Capture the cell that displays the provided text and extract its [x, y] central coordinate. 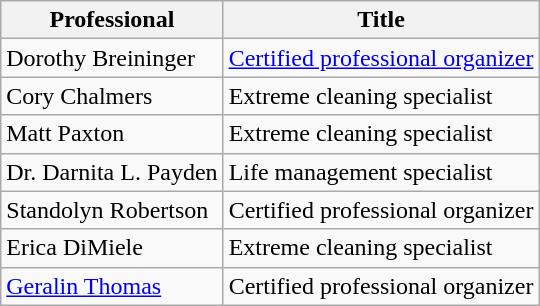
Dorothy Breininger [112, 58]
Matt Paxton [112, 134]
Standolyn Robertson [112, 210]
Life management specialist [381, 172]
Dr. Darnita L. Payden [112, 172]
Erica DiMiele [112, 248]
Professional [112, 20]
Cory Chalmers [112, 96]
Geralin Thomas [112, 286]
Title [381, 20]
